Pinpoint the cell where the given text exists, returning its (x, y) midpoint coordinate. 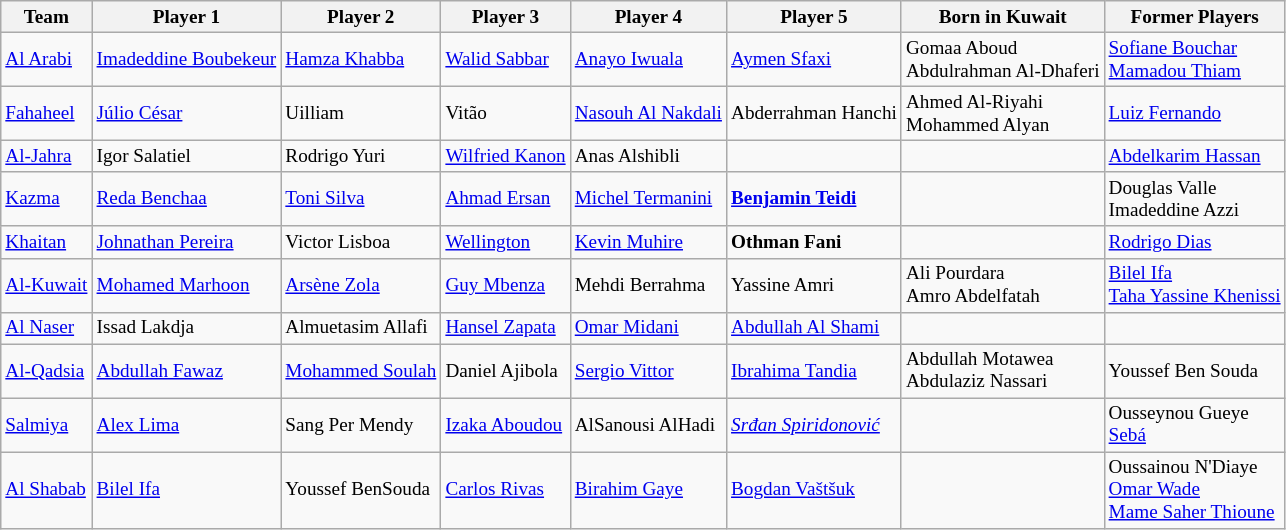
Walid Sabbar (506, 59)
Al-Kuwait (46, 285)
Johnathan Pereira (186, 242)
Othman Fani (814, 242)
Kevin Muhire (648, 242)
Mohamed Marhoon (186, 285)
Bogdan Vaštšuk (814, 490)
Michel Termanini (648, 199)
Gomaa Aboud Abdulrahman Al-Dhaferi (1002, 59)
Birahim Gaye (648, 490)
Kazma (46, 199)
Victor Lisboa (361, 242)
Ahmad Ersan (506, 199)
Daniel Ajibola (506, 371)
Youssef Ben Souda (1194, 371)
Fahaheel (46, 113)
Rodrigo Dias (1194, 242)
Sang Per Mendy (361, 425)
Player 5 (814, 17)
Team (46, 17)
Abdullah Fawaz (186, 371)
Benjamin Teidi (814, 199)
Player 1 (186, 17)
Ousseynou Gueye Sebá (1194, 425)
Former Players (1194, 17)
Abderrahman Hanchi (814, 113)
Player 4 (648, 17)
Carlos Rivas (506, 490)
Vitão (506, 113)
Igor Salatiel (186, 156)
Yassine Amri (814, 285)
Reda Benchaa (186, 199)
Hamza Khabba (361, 59)
Uilliam (361, 113)
Rodrigo Yuri (361, 156)
Júlio César (186, 113)
Al Naser (46, 328)
Anas Alshibli (648, 156)
Sergio Vittor (648, 371)
Youssef BenSouda (361, 490)
Aymen Sfaxi (814, 59)
Alex Lima (186, 425)
Bilel Ifa (186, 490)
Sofiane Bouchar Mamadou Thiam (1194, 59)
Mehdi Berrahma (648, 285)
Arsène Zola (361, 285)
Wilfried Kanon (506, 156)
Luiz Fernando (1194, 113)
Omar Midani (648, 328)
Toni Silva (361, 199)
Player 2 (361, 17)
Nasouh Al Nakdali (648, 113)
Anayo Iwuala (648, 59)
Al Arabi (46, 59)
Khaitan (46, 242)
Ahmed Al-Riyahi Mohammed Alyan (1002, 113)
Al Shabab (46, 490)
Oussainou N'Diaye Omar Wade Mame Saher Thioune (1194, 490)
Izaka Aboudou (506, 425)
Hansel Zapata (506, 328)
Almuetasim Allafi (361, 328)
Guy Mbenza (506, 285)
Ali Pourdara Amro Abdelfatah (1002, 285)
Imadeddine Boubekeur (186, 59)
Ibrahima Tandia (814, 371)
Wellington (506, 242)
Born in Kuwait (1002, 17)
Issad Lakdja (186, 328)
Al-Qadsia (46, 371)
Salmiya (46, 425)
Bilel Ifa Taha Yassine Khenissi (1194, 285)
Abdullah Motawea Abdulaziz Nassari (1002, 371)
Abdelkarim Hassan (1194, 156)
Srđan Spiridonović (814, 425)
AlSanousi AlHadi (648, 425)
Player 3 (506, 17)
Douglas Valle Imadeddine Azzi (1194, 199)
Abdullah Al Shami (814, 328)
Mohammed Soulah (361, 371)
Al-Jahra (46, 156)
